Detect which cell encompasses the target text, then output its (X, Y) center coordinate. 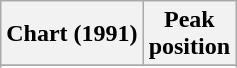
Peakposition (189, 34)
Chart (1991) (72, 34)
